Provide the [x, y] coordinate of the cell's center where the given text is located.  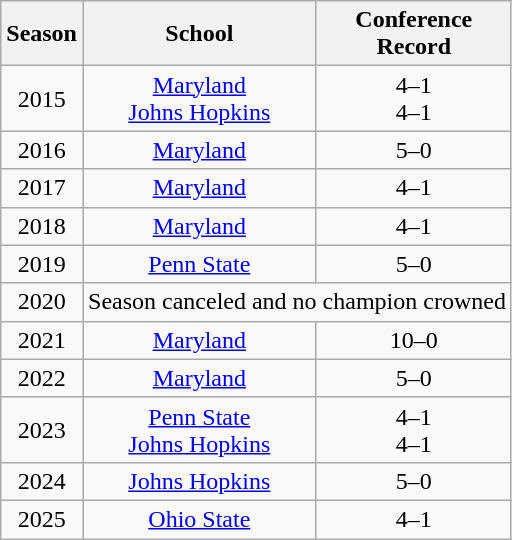
School [199, 34]
2017 [42, 188]
Season [42, 34]
2021 [42, 340]
Penn State [199, 264]
2016 [42, 150]
2025 [42, 519]
Ohio State [199, 519]
Penn StateJohns Hopkins [199, 430]
10–0 [414, 340]
2018 [42, 226]
Johns Hopkins [199, 481]
2015 [42, 98]
Season canceled and no champion crowned [296, 302]
MarylandJohns Hopkins [199, 98]
2024 [42, 481]
ConferenceRecord [414, 34]
2020 [42, 302]
2023 [42, 430]
2019 [42, 264]
2022 [42, 378]
